Capture the cell that displays the provided text and extract its (x, y) central coordinate. 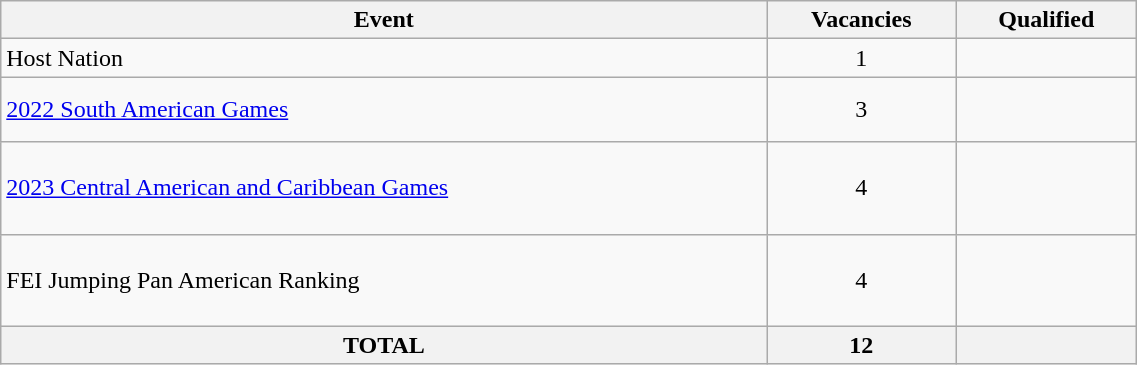
Event (384, 20)
TOTAL (384, 345)
12 (862, 345)
3 (862, 110)
2023 Central American and Caribbean Games (384, 188)
Vacancies (862, 20)
FEI Jumping Pan American Ranking (384, 280)
2022 South American Games (384, 110)
1 (862, 58)
Host Nation (384, 58)
Qualified (1046, 20)
